Provide the (x, y) coordinate of the cell's center where the given text is located.  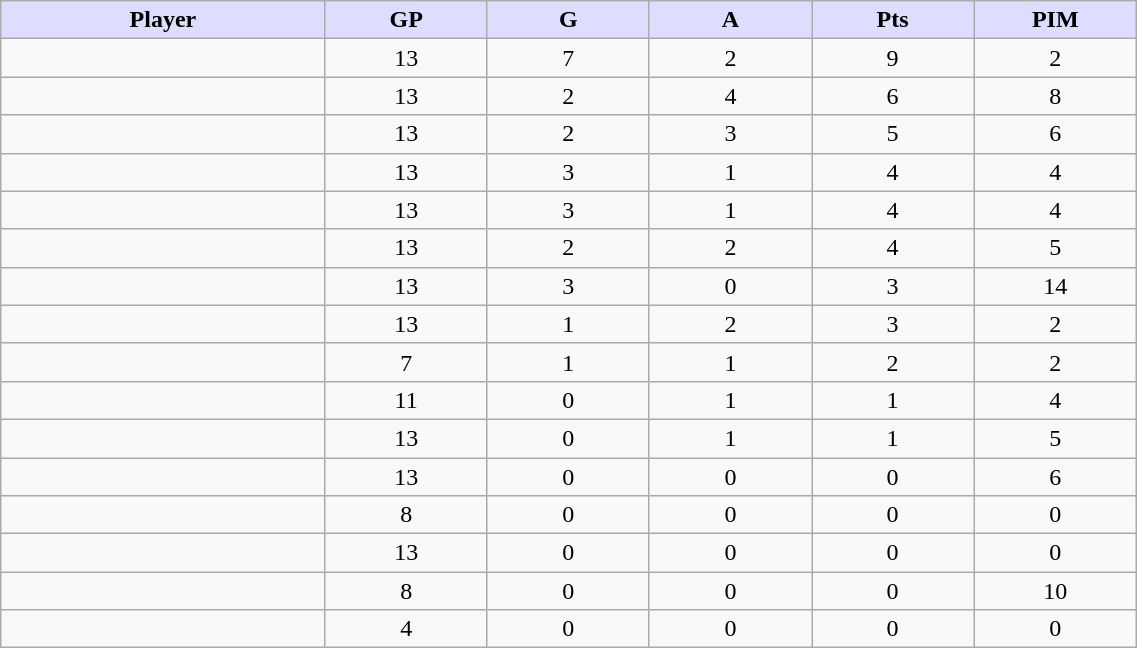
A (730, 20)
Player (163, 20)
PIM (1056, 20)
10 (1056, 591)
Pts (893, 20)
G (568, 20)
GP (406, 20)
11 (406, 400)
9 (893, 58)
14 (1056, 286)
